Identify which cell holds the provided text, then report its (x, y) central coordinate. 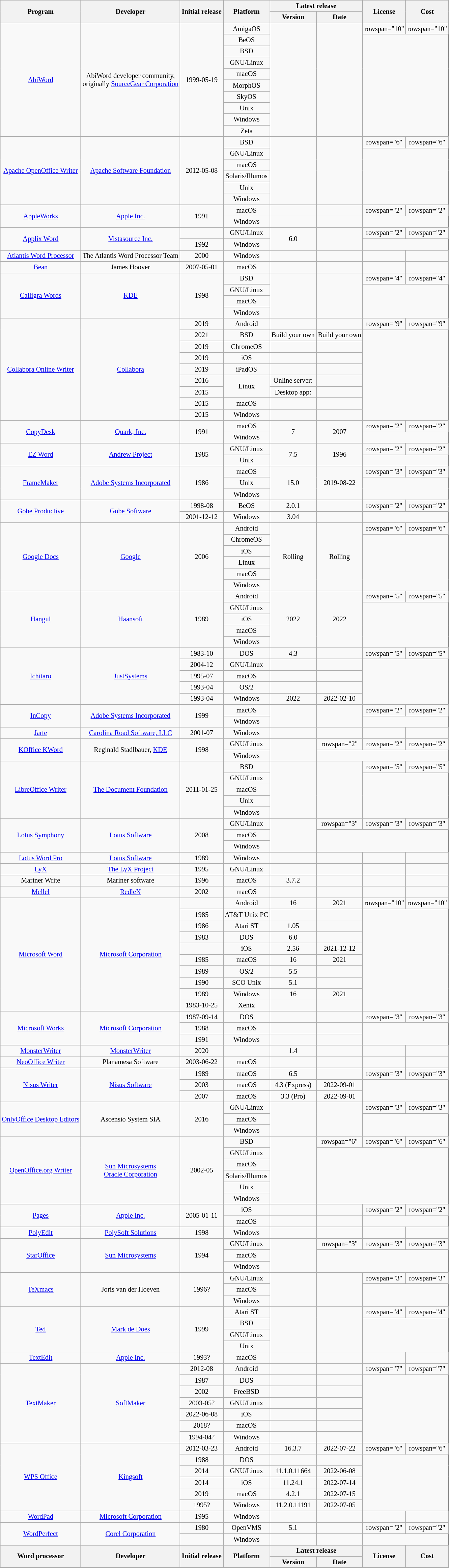
Mellel (40, 892)
2007-05-01 (202, 267)
11.2.0.11191 (293, 1505)
Microsoft Works (40, 1028)
3.04 (293, 517)
Mariner Write (40, 881)
AT&T Unix PC (247, 915)
Ascensio System SIA (131, 1119)
1994-04? (202, 1437)
Jarte (40, 733)
WPS Office (40, 1477)
1998-08 (202, 506)
Andrew Project (131, 454)
TextEdit (40, 1357)
Collabora (131, 369)
15.0 (293, 483)
2022-02-10 (340, 699)
Bean (40, 267)
2022-07-15 (340, 1494)
1983 (202, 937)
Joris van der Hoeven (131, 1289)
SoftMaker (131, 1403)
Kingsoft (131, 1477)
Carolina Road Software, LLC (131, 733)
Online server: (293, 381)
WordPad (40, 1517)
Nisus Writer (40, 1085)
3.7.2 (293, 881)
2008 (202, 835)
2001-12-12 (202, 517)
2003-06-22 (202, 1062)
NeoOffice Writer (40, 1062)
Pages (40, 1216)
LibreOffice Writer (40, 789)
3.3 (Pro) (293, 1096)
2002-05 (202, 1170)
1980 (202, 1528)
1983-10 (202, 653)
AppleWorks (40, 216)
PolySoft Solutions (131, 1233)
Apache Software Foundation (131, 170)
Haansoft (131, 619)
1993? (202, 1357)
Corel Corporation (131, 1534)
1994 (202, 1255)
1.05 (293, 926)
Hangul (40, 619)
The LyX Project (131, 869)
The Document Foundation (131, 789)
Microsoft Word (40, 954)
4.2.1 (293, 1494)
11.24.1 (293, 1483)
1.4 (293, 1051)
2011-01-25 (202, 789)
Apache OpenOffice Writer (40, 170)
EZ Word (40, 454)
Gobe Productive (40, 511)
LyX (40, 869)
WordPerfect (40, 1534)
JustSystems (131, 676)
Applix Word (40, 238)
7 (293, 432)
1987 (202, 1380)
The Atlantis Word Processor Team (131, 256)
2021-12-12 (340, 949)
2012-08 (202, 1369)
2022-07-22 (340, 1449)
James Hoover (131, 267)
CopyDesk (40, 432)
AbiWord (40, 80)
iPadOS (247, 369)
FrameMaker (40, 483)
Atlantis Word Processor (40, 256)
16.3.7 (293, 1449)
OnlyOffice Desktop Editors (40, 1119)
OpenVMS (247, 1528)
KDE (131, 296)
Calligra Words (40, 296)
TextMaker (40, 1403)
Mariner software (131, 881)
1992 (202, 244)
2019-08-22 (340, 483)
2000 (202, 256)
2001-07 (202, 733)
2003 (202, 1085)
Nisus Software (131, 1085)
SkyOS (247, 97)
1990 (202, 983)
StarOffice (40, 1255)
Lotus Symphony (40, 835)
1995? (202, 1505)
2005-01-11 (202, 1216)
1996? (202, 1289)
Google (131, 557)
Vistasource Inc. (131, 238)
7.5 (293, 454)
2020 (202, 1051)
5.5 (293, 971)
Ichitaro (40, 676)
2022-07-14 (340, 1483)
TeXmacs (40, 1289)
OpenOffice.org Writer (40, 1170)
1999-05-19 (202, 80)
Mark de Does (131, 1329)
2012-05-08 (202, 170)
Planamesa Software (131, 1062)
2006 (202, 557)
Sun Microsystems (131, 1255)
Quark, Inc. (131, 432)
PolyEdit (40, 1233)
2004-12 (202, 665)
2.0.1 (293, 506)
2018? (202, 1426)
2012-03-23 (202, 1449)
Word processor (40, 1557)
11.1.0.11664 (293, 1471)
2003-05? (202, 1403)
Lotus Word Pro (40, 858)
InCopy (40, 715)
Program (40, 11)
Reginald Stadlbauer, KDE (131, 750)
MorphOS (247, 85)
1983-10-25 (202, 1005)
Ted (40, 1329)
Xenix (247, 1005)
2022-07-05 (340, 1505)
SCO Unix (247, 983)
Gobe Software (131, 511)
RedleX (131, 892)
AmigaOS (247, 29)
1987-09-14 (202, 1017)
FreeBSD (247, 1391)
2.56 (293, 949)
KOffice KWord (40, 750)
1995-07 (202, 676)
Sun MicrosystemsOracle Corporation (131, 1170)
Google Docs (40, 557)
4.3 (Express) (293, 1085)
Zeta (247, 131)
AbiWord developer community,originally SourceGear Corporation (131, 80)
4.3 (293, 653)
Collabora Online Writer (40, 369)
Desktop app: (293, 392)
6.5 (293, 1074)
